Search for the cell housing the specified text and yield its [x, y] center coordinate. 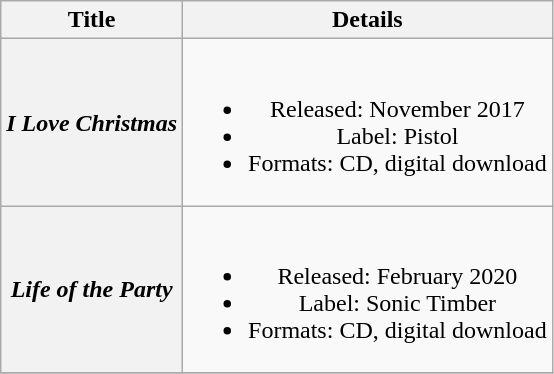
Details [368, 20]
Life of the Party [92, 290]
Released: November 2017Label: PistolFormats: CD, digital download [368, 122]
Released: February 2020Label: Sonic TimberFormats: CD, digital download [368, 290]
Title [92, 20]
I Love Christmas [92, 122]
